Find where the given text appears and provide that cell's center as (x, y) coordinate. 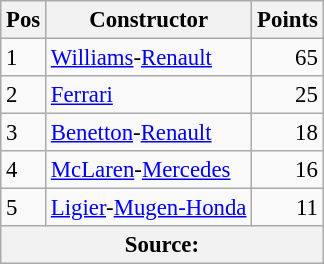
3 (24, 133)
Ferrari (149, 95)
Points (288, 20)
McLaren-Mercedes (149, 170)
Pos (24, 20)
2 (24, 95)
5 (24, 208)
16 (288, 170)
25 (288, 95)
65 (288, 58)
Benetton-Renault (149, 133)
Williams-Renault (149, 58)
18 (288, 133)
11 (288, 208)
4 (24, 170)
Constructor (149, 20)
Ligier-Mugen-Honda (149, 208)
1 (24, 58)
Source: (162, 245)
